Scan for the cell matching the given text and deliver its [x, y] coordinate at center. 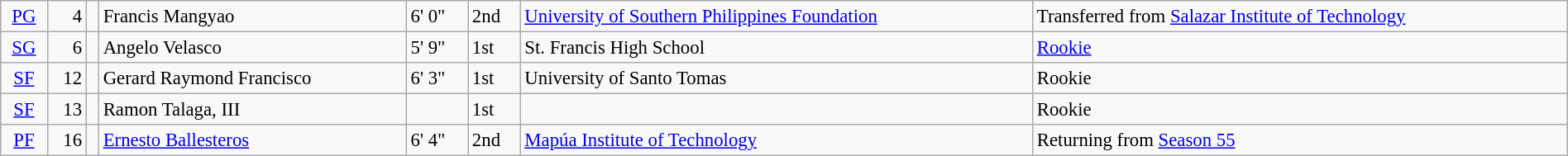
Francis Mangyao [252, 17]
5' 9" [437, 48]
13 [66, 110]
University of Santo Tomas [776, 78]
4 [66, 17]
PG [24, 17]
St. Francis High School [776, 48]
Angelo Velasco [252, 48]
PF [24, 140]
16 [66, 140]
Gerard Raymond Francisco [252, 78]
6' 0" [437, 17]
Returning from Season 55 [1300, 140]
12 [66, 78]
Transferred from Salazar Institute of Technology [1300, 17]
Ernesto Ballesteros [252, 140]
6' 4" [437, 140]
University of Southern Philippines Foundation [776, 17]
6' 3" [437, 78]
Ramon Talaga, III [252, 110]
SG [24, 48]
Mapúa Institute of Technology [776, 140]
6 [66, 48]
